Identify which cell holds the provided text, then report its (x, y) central coordinate. 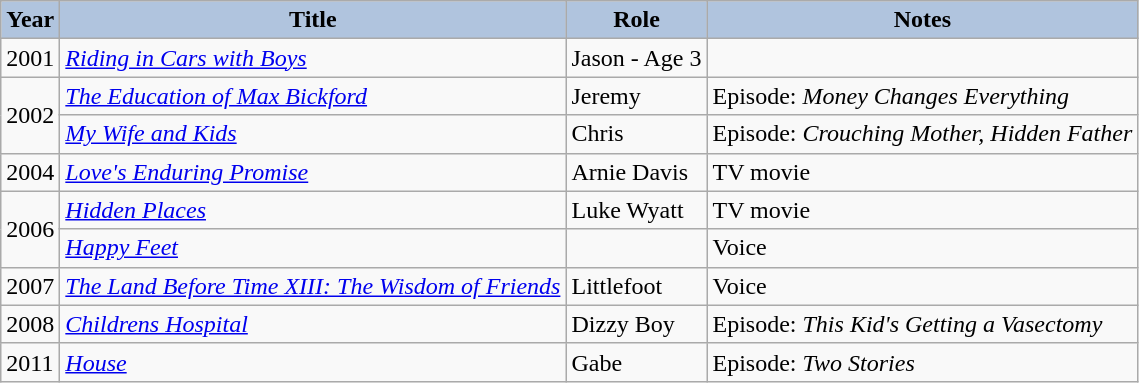
2002 (30, 115)
2011 (30, 362)
Hidden Places (313, 210)
2001 (30, 58)
Riding in Cars with Boys (313, 58)
Notes (922, 20)
2008 (30, 324)
The Education of Max Bickford (313, 96)
Episode: Crouching Mother, Hidden Father (922, 134)
Luke Wyatt (636, 210)
Title (313, 20)
Childrens Hospital (313, 324)
Littlefoot (636, 286)
Arnie Davis (636, 172)
Episode: Money Changes Everything (922, 96)
Chris (636, 134)
Jason - Age 3 (636, 58)
Episode: This Kid's Getting a Vasectomy (922, 324)
Jeremy (636, 96)
Role (636, 20)
The Land Before Time XIII: The Wisdom of Friends (313, 286)
House (313, 362)
Episode: Two Stories (922, 362)
2004 (30, 172)
Happy Feet (313, 248)
Year (30, 20)
Love's Enduring Promise (313, 172)
My Wife and Kids (313, 134)
Gabe (636, 362)
2007 (30, 286)
Dizzy Boy (636, 324)
2006 (30, 229)
